Determine the (X, Y) coordinate at the center of the cell enclosing the given text.  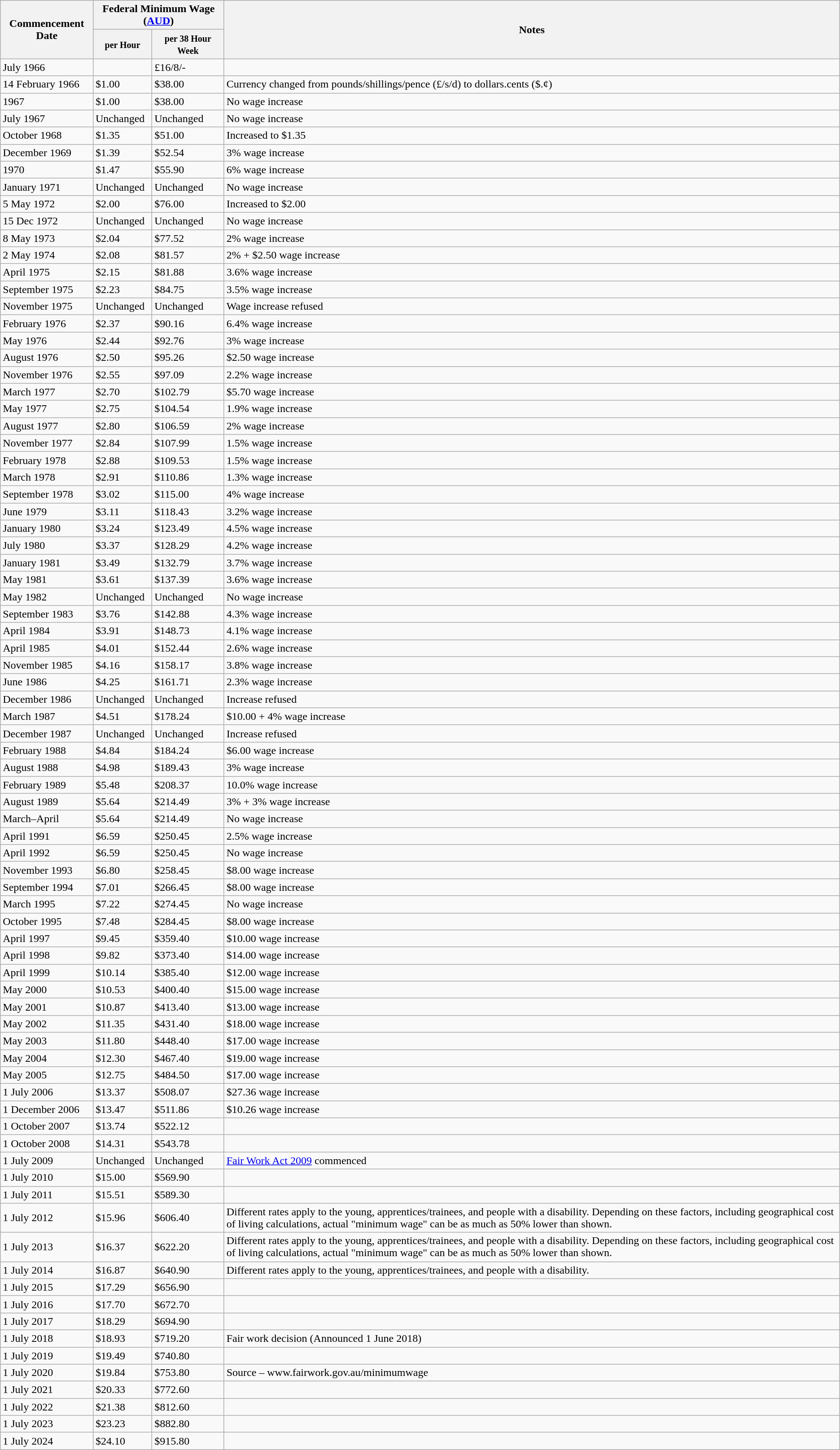
March 1977 (47, 392)
$19.00 wage increase (532, 1058)
3.5% wage increase (532, 289)
$373.40 (188, 955)
$284.45 (188, 921)
4.2% wage increase (532, 546)
$21.38 (122, 1407)
$694.90 (188, 1321)
$258.45 (188, 870)
$656.90 (188, 1287)
$95.26 (188, 358)
$97.09 (188, 375)
$3.24 (122, 529)
$13.47 (122, 1109)
$118.43 (188, 511)
August 1989 (47, 802)
Currency changed from pounds/shillings/pence (£/s/d) to dollars.cents ($.¢) (532, 84)
$14.00 wage increase (532, 955)
$753.80 (188, 1373)
$11.35 (122, 1024)
$11.80 (122, 1041)
June 1979 (47, 511)
November 1985 (47, 665)
February 1988 (47, 750)
$208.37 (188, 785)
$719.20 (188, 1338)
$15.51 (122, 1195)
$17.70 (122, 1304)
$1.35 (122, 136)
November 1993 (47, 870)
May 2002 (47, 1024)
per 38 Hour Week (188, 44)
$27.36 wage increase (532, 1092)
$1.39 (122, 153)
$148.73 (188, 631)
$508.07 (188, 1092)
3.8% wage increase (532, 665)
$13.37 (122, 1092)
$4.98 (122, 767)
6.4% wage increase (532, 324)
$15.96 (122, 1218)
$10.00 wage increase (532, 938)
$13.74 (122, 1126)
$3.02 (122, 494)
$107.99 (188, 443)
1 July 2014 (47, 1270)
April 1991 (47, 836)
per Hour (122, 44)
$14.31 (122, 1143)
2 May 1974 (47, 255)
April 1998 (47, 955)
$19.84 (122, 1373)
$20.33 (122, 1390)
$2.50 (122, 358)
September 1975 (47, 289)
2.6% wage increase (532, 648)
15 Dec 1972 (47, 221)
$142.88 (188, 614)
$18.93 (122, 1338)
$543.78 (188, 1143)
2.5% wage increase (532, 836)
$16.87 (122, 1270)
$76.00 (188, 204)
$606.40 (188, 1218)
$9.45 (122, 938)
4.5% wage increase (532, 529)
April 1975 (47, 272)
$522.12 (188, 1126)
1970 (47, 170)
$115.00 (188, 494)
$2.88 (122, 460)
$7.22 (122, 904)
1 October 2007 (47, 1126)
June 1986 (47, 682)
1 December 2006 (47, 1109)
$12.75 (122, 1075)
$5.48 (122, 785)
$431.40 (188, 1024)
$266.45 (188, 887)
1.9% wage increase (532, 409)
$3.11 (122, 511)
14 February 1966 (47, 84)
$51.00 (188, 136)
$12.30 (122, 1058)
$16.37 (122, 1247)
$6.80 (122, 870)
February 1976 (47, 324)
$2.00 (122, 204)
$55.90 (188, 170)
$2.44 (122, 341)
$3.91 (122, 631)
$13.00 wage increase (532, 1007)
$19.49 (122, 1356)
April 1992 (47, 853)
$5.70 wage increase (532, 392)
1 July 2022 (47, 1407)
March–April (47, 819)
$152.44 (188, 648)
$2.84 (122, 443)
$589.30 (188, 1195)
$511.86 (188, 1109)
$4.16 (122, 665)
May 2001 (47, 1007)
May 1982 (47, 597)
$81.88 (188, 272)
1 July 2010 (47, 1178)
$23.23 (122, 1424)
$24.10 (122, 1441)
$3.76 (122, 614)
May 2000 (47, 990)
Federal Minimum Wage (AUD) (158, 15)
$81.57 (188, 255)
$2.15 (122, 272)
$178.24 (188, 716)
May 1977 (47, 409)
August 1977 (47, 426)
September 1994 (47, 887)
$915.80 (188, 1441)
December 1986 (47, 699)
1 July 2024 (47, 1441)
May 1981 (47, 580)
September 1983 (47, 614)
July 1980 (47, 546)
$128.29 (188, 546)
$132.79 (188, 563)
4.1% wage increase (532, 631)
$6.00 wage increase (532, 750)
4% wage increase (532, 494)
$4.84 (122, 750)
$10.53 (122, 990)
1 July 2020 (47, 1373)
$7.01 (122, 887)
10.0% wage increase (532, 785)
3.2% wage increase (532, 511)
$2.70 (122, 392)
1 July 2013 (47, 1247)
$10.14 (122, 973)
$484.50 (188, 1075)
May 2005 (47, 1075)
January 1971 (47, 187)
$161.71 (188, 682)
$77.52 (188, 238)
May 2003 (47, 1041)
$274.45 (188, 904)
February 1989 (47, 785)
1 July 2006 (47, 1092)
Commencement Date (47, 30)
February 1978 (47, 460)
April 1999 (47, 973)
January 1980 (47, 529)
$102.79 (188, 392)
$569.90 (188, 1178)
$123.49 (188, 529)
$7.48 (122, 921)
Increased to $1.35 (532, 136)
$3.37 (122, 546)
$2.23 (122, 289)
£16/8/- (188, 67)
1 July 2016 (47, 1304)
$772.60 (188, 1390)
December 1987 (47, 733)
$84.75 (188, 289)
$400.40 (188, 990)
2% + $2.50 wage increase (532, 255)
1 July 2018 (47, 1338)
$812.60 (188, 1407)
May 2004 (47, 1058)
8 May 1973 (47, 238)
2.3% wage increase (532, 682)
$2.75 (122, 409)
$3.61 (122, 580)
1 July 2023 (47, 1424)
$109.53 (188, 460)
$4.01 (122, 648)
$2.37 (122, 324)
3% + 3% wage increase (532, 802)
$385.40 (188, 973)
1 July 2009 (47, 1161)
$110.86 (188, 477)
4.3% wage increase (532, 614)
$622.20 (188, 1247)
$359.40 (188, 938)
$882.80 (188, 1424)
$106.59 (188, 426)
January 1981 (47, 563)
1 July 2019 (47, 1356)
$158.17 (188, 665)
$12.00 wage increase (532, 973)
$15.00 (122, 1178)
1 July 2021 (47, 1390)
$448.40 (188, 1041)
Notes (532, 30)
$17.29 (122, 1287)
1 July 2017 (47, 1321)
$9.82 (122, 955)
$52.54 (188, 153)
$92.76 (188, 341)
July 1967 (47, 118)
May 1976 (47, 341)
$467.40 (188, 1058)
Wage increase refused (532, 307)
1.3% wage increase (532, 477)
$2.91 (122, 477)
July 1966 (47, 67)
$2.55 (122, 375)
$18.00 wage increase (532, 1024)
$413.40 (188, 1007)
$90.16 (188, 324)
$640.90 (188, 1270)
1 July 2011 (47, 1195)
5 May 1972 (47, 204)
November 1976 (47, 375)
$2.04 (122, 238)
1 October 2008 (47, 1143)
March 1987 (47, 716)
$10.87 (122, 1007)
1967 (47, 101)
1 July 2015 (47, 1287)
November 1977 (47, 443)
Different rates apply to the young, apprentices/trainees, and people with a disability. (532, 1270)
September 1978 (47, 494)
March 1978 (47, 477)
November 1975 (47, 307)
$2.80 (122, 426)
$3.49 (122, 563)
$137.39 (188, 580)
$184.24 (188, 750)
August 1976 (47, 358)
$2.50 wage increase (532, 358)
Fair Work Act 2009 commenced (532, 1161)
October 1968 (47, 136)
$4.51 (122, 716)
$10.26 wage increase (532, 1109)
April 1984 (47, 631)
6% wage increase (532, 170)
August 1988 (47, 767)
$672.70 (188, 1304)
$15.00 wage increase (532, 990)
March 1995 (47, 904)
October 1995 (47, 921)
2.2% wage increase (532, 375)
$2.08 (122, 255)
December 1969 (47, 153)
1 July 2012 (47, 1218)
$4.25 (122, 682)
Increased to $2.00 (532, 204)
Source – www.fairwork.gov.au/minimumwage (532, 1373)
April 1985 (47, 648)
$1.47 (122, 170)
Fair work decision (Announced 1 June 2018) (532, 1338)
$18.29 (122, 1321)
$740.80 (188, 1356)
April 1997 (47, 938)
3.7% wage increase (532, 563)
$189.43 (188, 767)
$10.00 + 4% wage increase (532, 716)
$104.54 (188, 409)
